For the text-containing cell, return its midpoint in (x, y) coordinate format. 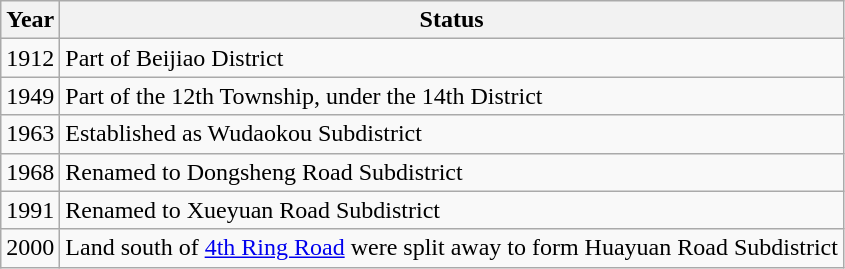
Renamed to Dongsheng Road Subdistrict (452, 172)
1912 (30, 58)
1991 (30, 210)
Renamed to Xueyuan Road Subdistrict (452, 210)
1949 (30, 96)
1968 (30, 172)
Year (30, 20)
1963 (30, 134)
Status (452, 20)
Part of the 12th Township, under the 14th District (452, 96)
2000 (30, 248)
Land south of 4th Ring Road were split away to form Huayuan Road Subdistrict (452, 248)
Part of Beijiao District (452, 58)
Established as Wudaokou Subdistrict (452, 134)
